Identify which cell holds the provided text, then report its (x, y) central coordinate. 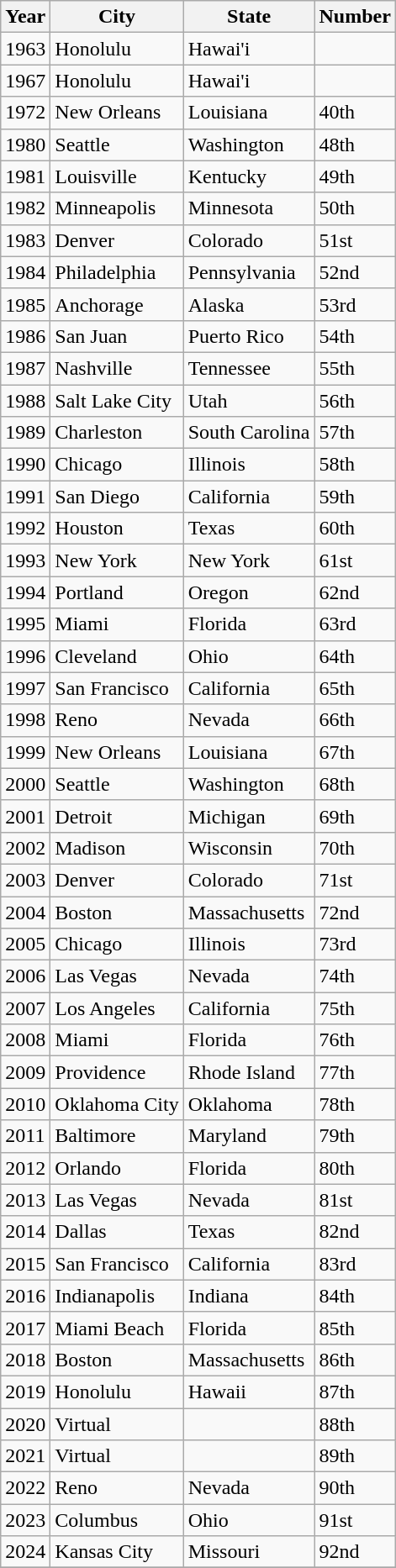
80th (355, 1168)
1986 (25, 336)
70th (355, 848)
2009 (25, 1072)
Hawaii (249, 1392)
71st (355, 880)
City (117, 17)
1993 (25, 560)
81st (355, 1200)
Baltimore (117, 1136)
91st (355, 1520)
Dallas (117, 1232)
Orlando (117, 1168)
77th (355, 1072)
85th (355, 1328)
69th (355, 816)
1995 (25, 624)
2012 (25, 1168)
Oklahoma (249, 1104)
Los Angeles (117, 1008)
Columbus (117, 1520)
2019 (25, 1392)
2017 (25, 1328)
Louisville (117, 176)
State (249, 17)
2014 (25, 1232)
68th (355, 784)
Missouri (249, 1552)
Houston (117, 529)
Madison (117, 848)
2024 (25, 1552)
63rd (355, 624)
82nd (355, 1232)
1992 (25, 529)
Puerto Rico (249, 336)
60th (355, 529)
2011 (25, 1136)
Anchorage (117, 304)
Kansas City (117, 1552)
64th (355, 656)
Alaska (249, 304)
2018 (25, 1360)
53rd (355, 304)
Portland (117, 592)
67th (355, 752)
Rhode Island (249, 1072)
1987 (25, 368)
1982 (25, 208)
Pennsylvania (249, 272)
2008 (25, 1040)
48th (355, 145)
89th (355, 1456)
1963 (25, 49)
Salt Lake City (117, 401)
2001 (25, 816)
Minneapolis (117, 208)
88th (355, 1424)
87th (355, 1392)
2000 (25, 784)
Oklahoma City (117, 1104)
1984 (25, 272)
Oregon (249, 592)
Maryland (249, 1136)
Philadelphia (117, 272)
2005 (25, 944)
2020 (25, 1424)
2007 (25, 1008)
Nashville (117, 368)
78th (355, 1104)
65th (355, 688)
79th (355, 1136)
2022 (25, 1488)
1991 (25, 497)
84th (355, 1296)
57th (355, 433)
Utah (249, 401)
90th (355, 1488)
40th (355, 113)
2006 (25, 976)
61st (355, 560)
1989 (25, 433)
San Diego (117, 497)
92nd (355, 1552)
55th (355, 368)
1983 (25, 240)
52nd (355, 272)
83rd (355, 1264)
66th (355, 720)
1990 (25, 465)
1985 (25, 304)
2023 (25, 1520)
73rd (355, 944)
86th (355, 1360)
54th (355, 336)
1994 (25, 592)
Miami Beach (117, 1328)
50th (355, 208)
1999 (25, 752)
1998 (25, 720)
1980 (25, 145)
2004 (25, 912)
Indianapolis (117, 1296)
56th (355, 401)
Cleveland (117, 656)
Number (355, 17)
Kentucky (249, 176)
62nd (355, 592)
74th (355, 976)
Minnesota (249, 208)
1981 (25, 176)
2021 (25, 1456)
2013 (25, 1200)
Charleston (117, 433)
Indiana (249, 1296)
Detroit (117, 816)
1988 (25, 401)
72nd (355, 912)
2002 (25, 848)
1997 (25, 688)
2010 (25, 1104)
1996 (25, 656)
2003 (25, 880)
49th (355, 176)
75th (355, 1008)
Providence (117, 1072)
Year (25, 17)
51st (355, 240)
1967 (25, 81)
58th (355, 465)
76th (355, 1040)
Tennessee (249, 368)
59th (355, 497)
Michigan (249, 816)
San Juan (117, 336)
1972 (25, 113)
South Carolina (249, 433)
2016 (25, 1296)
2015 (25, 1264)
Wisconsin (249, 848)
